Find where the given text appears and provide that cell's center as [x, y] coordinate. 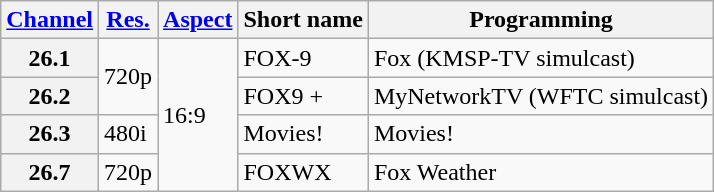
480i [128, 134]
FOX-9 [303, 58]
Aspect [198, 20]
Res. [128, 20]
Fox (KMSP-TV simulcast) [540, 58]
16:9 [198, 115]
MyNetworkTV (WFTC simulcast) [540, 96]
Short name [303, 20]
26.1 [50, 58]
FOX9 + [303, 96]
26.2 [50, 96]
Channel [50, 20]
Programming [540, 20]
26.7 [50, 172]
FOXWX [303, 172]
26.3 [50, 134]
Fox Weather [540, 172]
